Output the [x, y] coordinate of the center of the cell containing the given text.  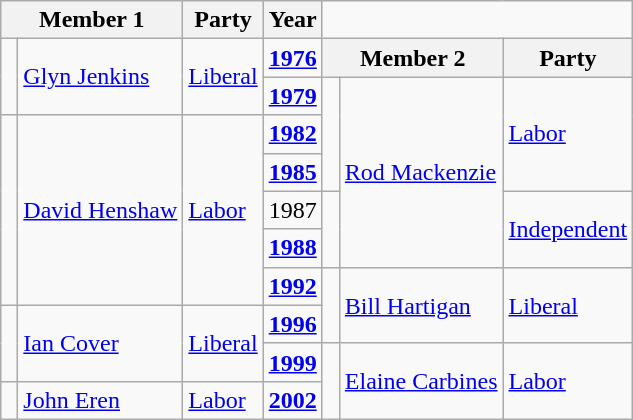
Year [292, 20]
John Eren [100, 400]
1976 [292, 58]
1996 [292, 324]
Member 1 [92, 20]
1982 [292, 134]
2002 [292, 400]
1999 [292, 362]
Rod Mackenzie [421, 172]
1988 [292, 248]
David Henshaw [100, 210]
1992 [292, 286]
1979 [292, 96]
Member 2 [412, 58]
Glyn Jenkins [100, 77]
Independent [568, 229]
1987 [292, 210]
Elaine Carbines [421, 381]
1985 [292, 172]
Ian Cover [100, 343]
Bill Hartigan [421, 305]
